For the text-containing cell, return its midpoint in (x, y) coordinate format. 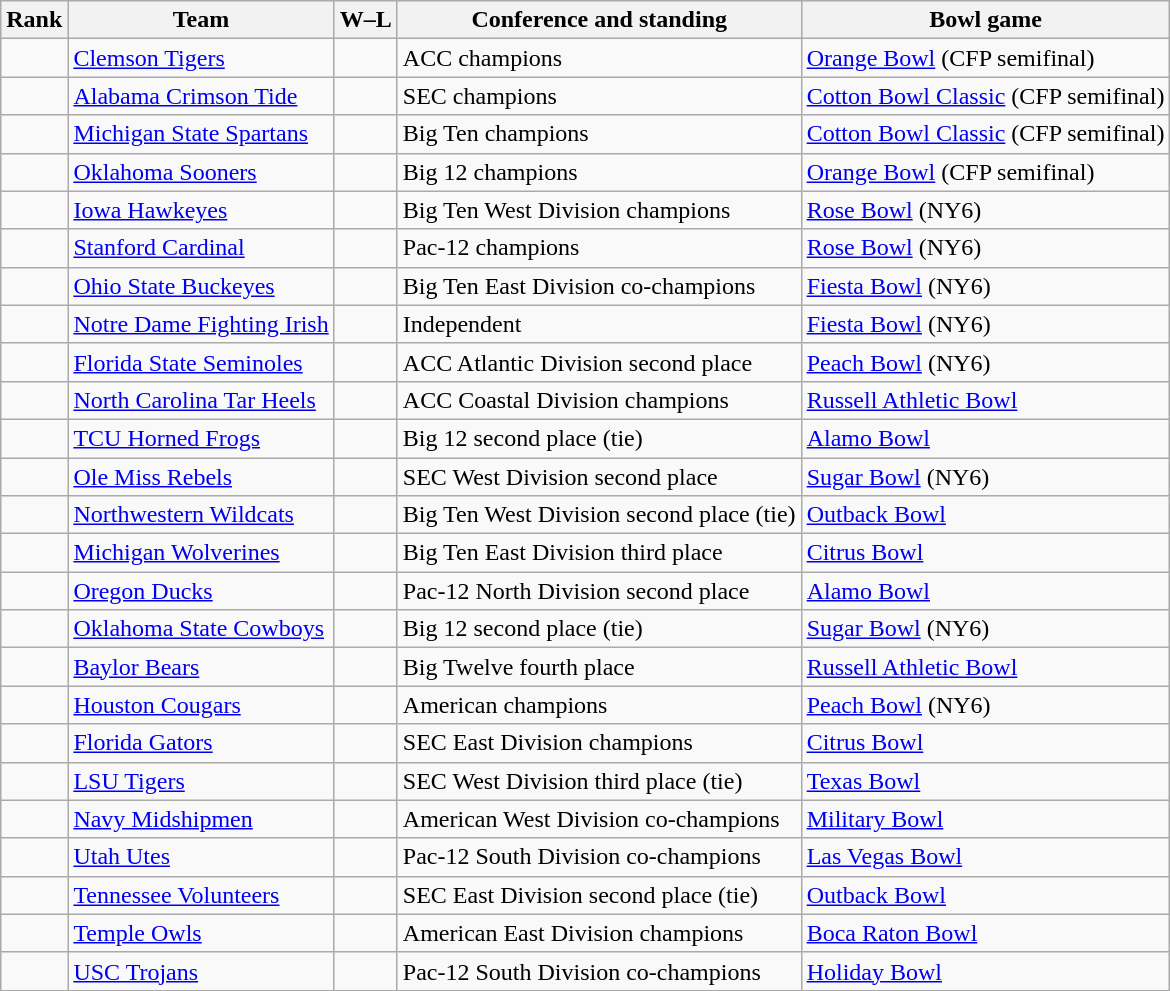
Ole Miss Rebels (201, 477)
Big Twelve fourth place (599, 667)
Boca Raton Bowl (986, 933)
Las Vegas Bowl (986, 857)
Pac-12 North Division second place (599, 591)
Big Ten West Division second place (tie) (599, 515)
Clemson Tigers (201, 58)
Iowa Hawkeyes (201, 210)
North Carolina Tar Heels (201, 400)
Independent (599, 324)
SEC West Division second place (599, 477)
Houston Cougars (201, 705)
Oregon Ducks (201, 591)
Team (201, 20)
Temple Owls (201, 933)
Oklahoma Sooners (201, 172)
Notre Dame Fighting Irish (201, 324)
Baylor Bears (201, 667)
ACC Atlantic Division second place (599, 362)
Northwestern Wildcats (201, 515)
Big 12 champions (599, 172)
W–L (366, 20)
ACC Coastal Division champions (599, 400)
Oklahoma State Cowboys (201, 629)
Holiday Bowl (986, 971)
USC Trojans (201, 971)
LSU Tigers (201, 781)
Conference and standing (599, 20)
Utah Utes (201, 857)
Ohio State Buckeyes (201, 286)
Florida Gators (201, 743)
SEC East Division champions (599, 743)
Bowl game (986, 20)
Military Bowl (986, 819)
Texas Bowl (986, 781)
Florida State Seminoles (201, 362)
Big Ten East Division third place (599, 553)
SEC East Division second place (tie) (599, 895)
Big Ten East Division co-champions (599, 286)
Alabama Crimson Tide (201, 96)
Big Ten champions (599, 134)
Rank (34, 20)
TCU Horned Frogs (201, 438)
Michigan State Spartans (201, 134)
Big Ten West Division champions (599, 210)
Stanford Cardinal (201, 248)
American East Division champions (599, 933)
ACC champions (599, 58)
Tennessee Volunteers (201, 895)
American champions (599, 705)
American West Division co-champions (599, 819)
Pac-12 champions (599, 248)
SEC West Division third place (tie) (599, 781)
Navy Midshipmen (201, 819)
Michigan Wolverines (201, 553)
SEC champions (599, 96)
